Capture the cell that displays the provided text and extract its (X, Y) central coordinate. 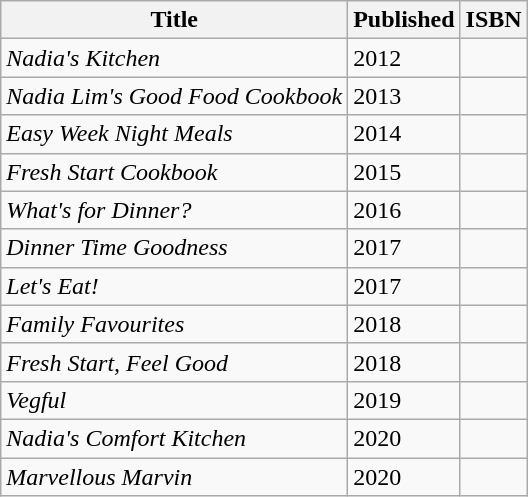
Title (174, 20)
2015 (404, 172)
Nadia Lim's Good Food Cookbook (174, 96)
2014 (404, 134)
Published (404, 20)
ISBN (494, 20)
Easy Week Night Meals (174, 134)
What's for Dinner? (174, 210)
2013 (404, 96)
Let's Eat! (174, 286)
Dinner Time Goodness (174, 248)
Nadia's Comfort Kitchen (174, 438)
Nadia's Kitchen (174, 58)
Vegful (174, 400)
2012 (404, 58)
2019 (404, 400)
Fresh Start, Feel Good (174, 362)
Fresh Start Cookbook (174, 172)
Marvellous Marvin (174, 477)
2016 (404, 210)
Family Favourites (174, 324)
